Find where the given text appears and provide that cell's center as (x, y) coordinate. 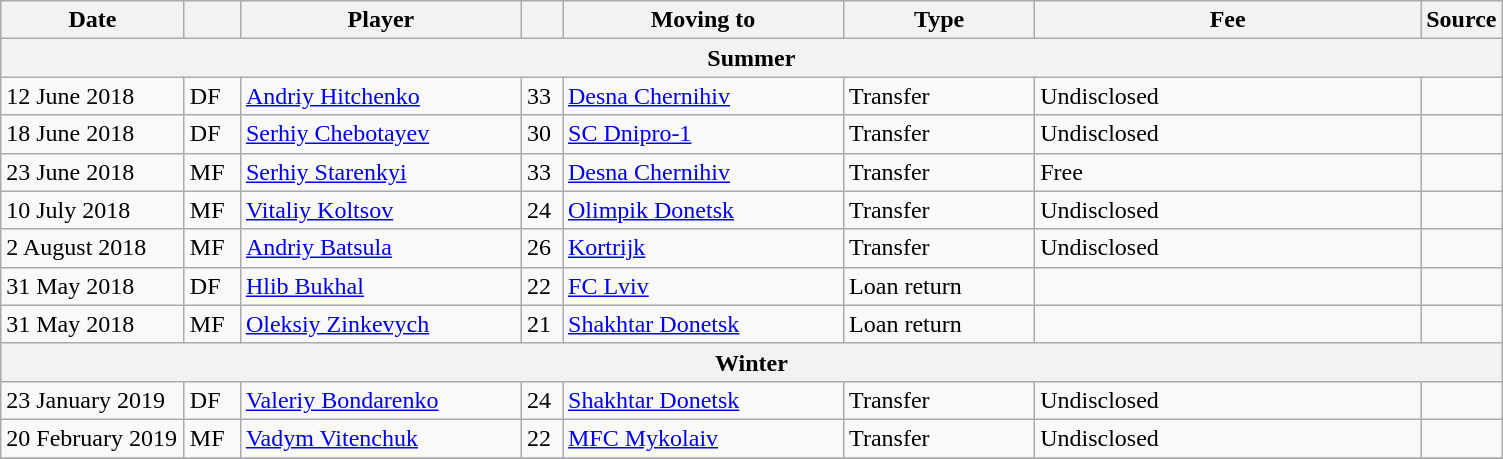
Source (1462, 20)
Serhiy Chebotayev (380, 134)
Hlib Bukhal (380, 286)
21 (542, 324)
Date (93, 20)
Winter (752, 362)
Player (380, 20)
2 August 2018 (93, 248)
10 July 2018 (93, 210)
Vitaliy Koltsov (380, 210)
12 June 2018 (93, 96)
Moving to (702, 20)
18 June 2018 (93, 134)
Vadym Vitenchuk (380, 438)
26 (542, 248)
Olimpik Donetsk (702, 210)
Valeriy Bondarenko (380, 400)
Andriy Hitchenko (380, 96)
30 (542, 134)
Oleksiy Zinkevych (380, 324)
20 February 2019 (93, 438)
MFC Mykolaiv (702, 438)
SC Dnipro-1 (702, 134)
Kortrijk (702, 248)
Serhiy Starenkyi (380, 172)
23 June 2018 (93, 172)
Free (1228, 172)
Andriy Batsula (380, 248)
23 January 2019 (93, 400)
Fee (1228, 20)
Summer (752, 58)
FC Lviv (702, 286)
Type (940, 20)
